Output the [X, Y] coordinate of the center of the cell containing the given text.  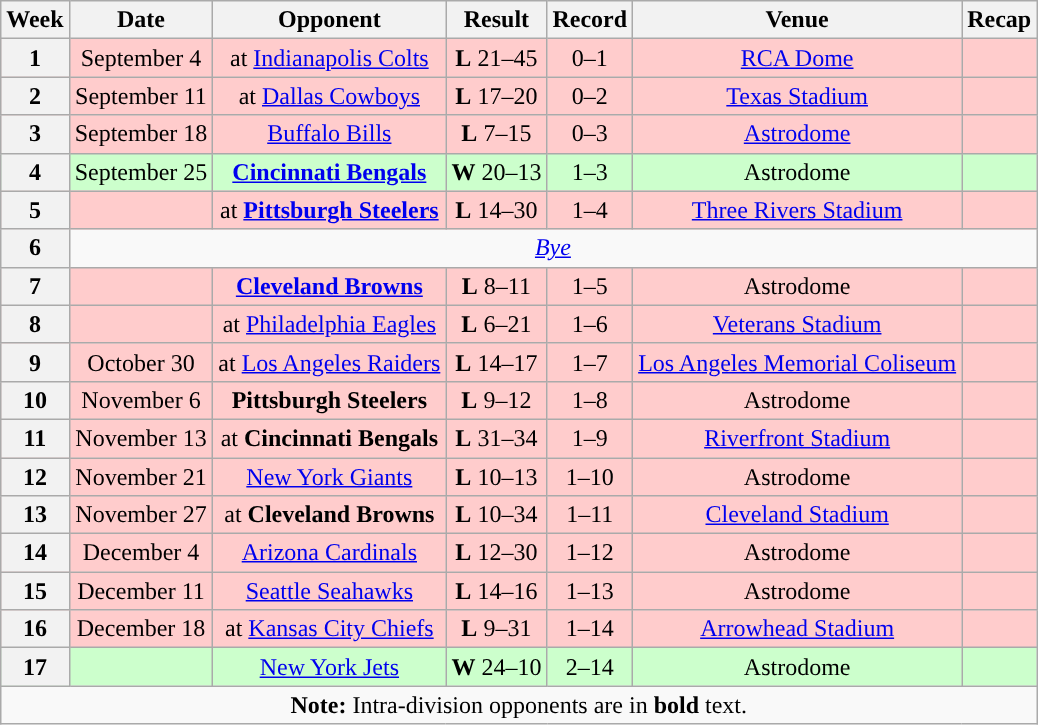
L 17–20 [496, 96]
November 13 [141, 438]
at Kansas City Chiefs [330, 629]
Veterans Stadium [798, 324]
September 11 [141, 96]
at Indianapolis Colts [330, 58]
L 14–17 [496, 362]
Cleveland Stadium [798, 515]
Buffalo Bills [330, 134]
9 [35, 362]
October 30 [141, 362]
1–12 [590, 553]
2–14 [590, 667]
17 [35, 667]
L 14–30 [496, 210]
6 [35, 248]
1–8 [590, 400]
at Pittsburgh Steelers [330, 210]
Arrowhead Stadium [798, 629]
November 21 [141, 477]
September 18 [141, 134]
Recap [1000, 20]
Cleveland Browns [330, 286]
November 27 [141, 515]
1 [35, 58]
Bye [553, 248]
L 10–34 [496, 515]
8 [35, 324]
Opponent [330, 20]
15 [35, 591]
L 21–45 [496, 58]
Seattle Seahawks [330, 591]
W 20–13 [496, 172]
0–3 [590, 134]
L 9–12 [496, 400]
at Dallas Cowboys [330, 96]
at Cincinnati Bengals [330, 438]
September 4 [141, 58]
Record [590, 20]
December 18 [141, 629]
Three Rivers Stadium [798, 210]
1–14 [590, 629]
at Philadelphia Eagles [330, 324]
L 31–34 [496, 438]
0–1 [590, 58]
L 8–11 [496, 286]
11 [35, 438]
1–10 [590, 477]
13 [35, 515]
14 [35, 553]
1–6 [590, 324]
New York Jets [330, 667]
L 7–15 [496, 134]
4 [35, 172]
12 [35, 477]
7 [35, 286]
at Cleveland Browns [330, 515]
Texas Stadium [798, 96]
1–4 [590, 210]
Week [35, 20]
RCA Dome [798, 58]
1–5 [590, 286]
1–13 [590, 591]
Pittsburgh Steelers [330, 400]
Arizona Cardinals [330, 553]
1–7 [590, 362]
Date [141, 20]
1–3 [590, 172]
Result [496, 20]
3 [35, 134]
September 25 [141, 172]
1–11 [590, 515]
Cincinnati Bengals [330, 172]
New York Giants [330, 477]
2 [35, 96]
December 11 [141, 591]
10 [35, 400]
L 9–31 [496, 629]
Venue [798, 20]
L 10–13 [496, 477]
L 6–21 [496, 324]
November 6 [141, 400]
Riverfront Stadium [798, 438]
1–9 [590, 438]
16 [35, 629]
W 24–10 [496, 667]
at Los Angeles Raiders [330, 362]
Note: Intra-division opponents are in bold text. [519, 705]
5 [35, 210]
L 14–16 [496, 591]
0–2 [590, 96]
L 12–30 [496, 553]
Los Angeles Memorial Coliseum [798, 362]
December 4 [141, 553]
